Extract the (X, Y) coordinate from the center of the cell holding the provided text.  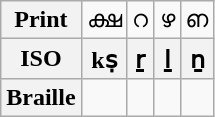
ക്ഷ (104, 20)
kṣ (104, 59)
ഩ (197, 20)
Print (41, 20)
ṉ (197, 59)
ḻ (167, 59)
ṟ (141, 59)
ISO (41, 59)
ഴ (167, 20)
Braille (41, 97)
റ (141, 20)
